Locate the cell with the specified text and output its (x, y) center coordinate. 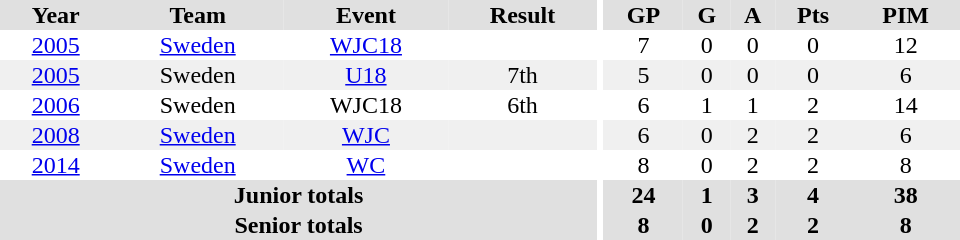
GP (644, 15)
A (752, 15)
G (706, 15)
24 (644, 195)
14 (906, 105)
12 (906, 45)
WJC (366, 135)
3 (752, 195)
6th (522, 105)
Year (56, 15)
Event (366, 15)
Pts (813, 15)
Senior totals (298, 225)
2014 (56, 165)
Team (198, 15)
WC (366, 165)
2008 (56, 135)
PIM (906, 15)
38 (906, 195)
Junior totals (298, 195)
Result (522, 15)
5 (644, 75)
2006 (56, 105)
4 (813, 195)
U18 (366, 75)
7th (522, 75)
7 (644, 45)
